Find where the given text appears and provide that cell's center as [x, y] coordinate. 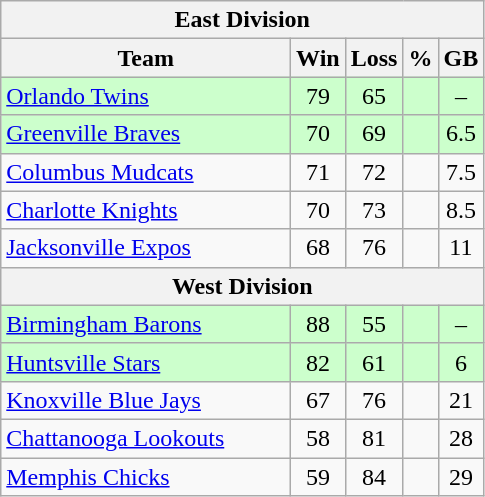
73 [374, 210]
Chattanooga Lookouts [146, 438]
55 [374, 324]
Orlando Twins [146, 96]
61 [374, 362]
81 [374, 438]
Jacksonville Expos [146, 248]
West Division [242, 286]
Loss [374, 58]
58 [318, 438]
71 [318, 172]
67 [318, 400]
Huntsville Stars [146, 362]
72 [374, 172]
Team [146, 58]
7.5 [461, 172]
82 [318, 362]
GB [461, 58]
East Division [242, 20]
68 [318, 248]
Knoxville Blue Jays [146, 400]
79 [318, 96]
Memphis Chicks [146, 477]
8.5 [461, 210]
Greenville Braves [146, 134]
84 [374, 477]
69 [374, 134]
Birmingham Barons [146, 324]
Charlotte Knights [146, 210]
65 [374, 96]
Columbus Mudcats [146, 172]
% [420, 58]
Win [318, 58]
59 [318, 477]
29 [461, 477]
88 [318, 324]
11 [461, 248]
21 [461, 400]
6.5 [461, 134]
6 [461, 362]
28 [461, 438]
